Pinpoint the cell where the given text exists, returning its [x, y] midpoint coordinate. 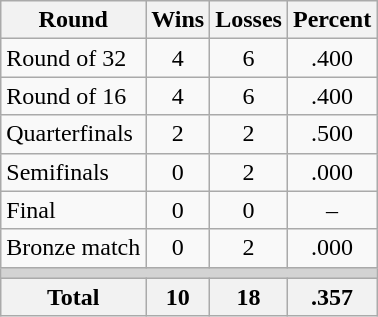
Total [74, 297]
10 [178, 297]
Round of 32 [74, 58]
Bronze match [74, 248]
Round of 16 [74, 96]
.500 [332, 134]
.357 [332, 297]
Losses [249, 20]
Percent [332, 20]
– [332, 210]
Round [74, 20]
Quarterfinals [74, 134]
Semifinals [74, 172]
Final [74, 210]
Wins [178, 20]
18 [249, 297]
